Find where the given text appears and provide that cell's center as [X, Y] coordinate. 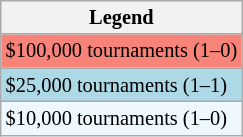
Legend [122, 17]
$10,000 tournaments (1–0) [122, 118]
$25,000 tournaments (1–1) [122, 85]
$100,000 tournaments (1–0) [122, 51]
